For the text-containing cell, return its midpoint in (X, Y) coordinate format. 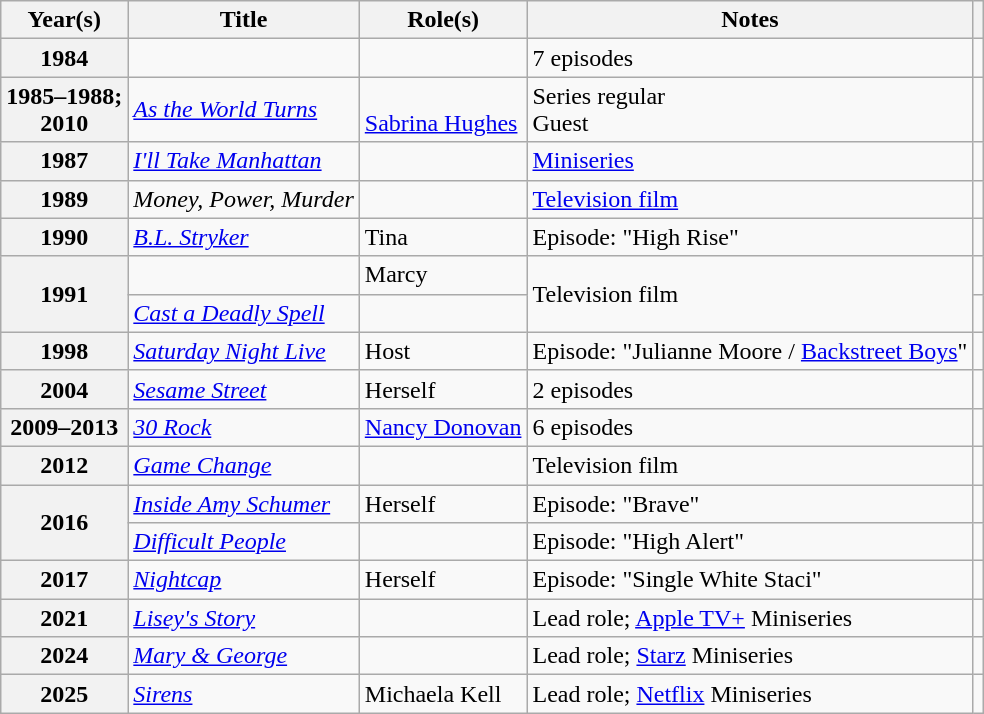
I'll Take Manhattan (244, 161)
Episode: "Brave" (750, 503)
1984 (64, 58)
2009–2013 (64, 427)
2021 (64, 618)
1991 (64, 294)
1987 (64, 161)
Nightcap (244, 580)
Sesame Street (244, 389)
Series regular Guest (750, 110)
B.L. Stryker (244, 237)
Episode: "Julianne Moore / Backstreet Boys" (750, 351)
Title (244, 20)
2016 (64, 522)
Difficult People (244, 542)
Saturday Night Live (244, 351)
2025 (64, 694)
7 episodes (750, 58)
2012 (64, 465)
Mary & George (244, 656)
2 episodes (750, 389)
Tina (443, 237)
As the World Turns (244, 110)
Host (443, 351)
Michaela Kell (443, 694)
Lead role; Netflix Miniseries (750, 694)
Money, Power, Murder (244, 199)
Notes (750, 20)
Episode: "Single White Staci" (750, 580)
2017 (64, 580)
Role(s) (443, 20)
Episode: "High Alert" (750, 542)
30 Rock (244, 427)
Lead role; Apple TV+ Miniseries (750, 618)
2004 (64, 389)
6 episodes (750, 427)
1989 (64, 199)
Miniseries (750, 161)
1998 (64, 351)
1985–1988;2010 (64, 110)
Marcy (443, 275)
Lisey's Story (244, 618)
Nancy Donovan (443, 427)
Sirens (244, 694)
2024 (64, 656)
1990 (64, 237)
Year(s) (64, 20)
Inside Amy Schumer (244, 503)
Cast a Deadly Spell (244, 313)
Game Change (244, 465)
Episode: "High Rise" (750, 237)
Lead role; Starz Miniseries (750, 656)
Sabrina Hughes (443, 110)
